Return (x, y) of the center of cell containing provided text 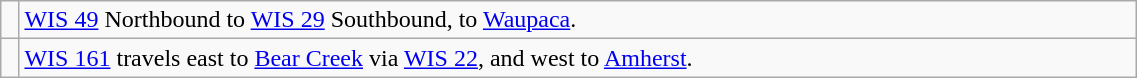
WIS 49 Northbound to WIS 29 Southbound, to Waupaca. (578, 20)
WIS 161 travels east to Bear Creek via WIS 22, and west to Amherst. (578, 58)
